For the text-containing cell, return its midpoint in (x, y) coordinate format. 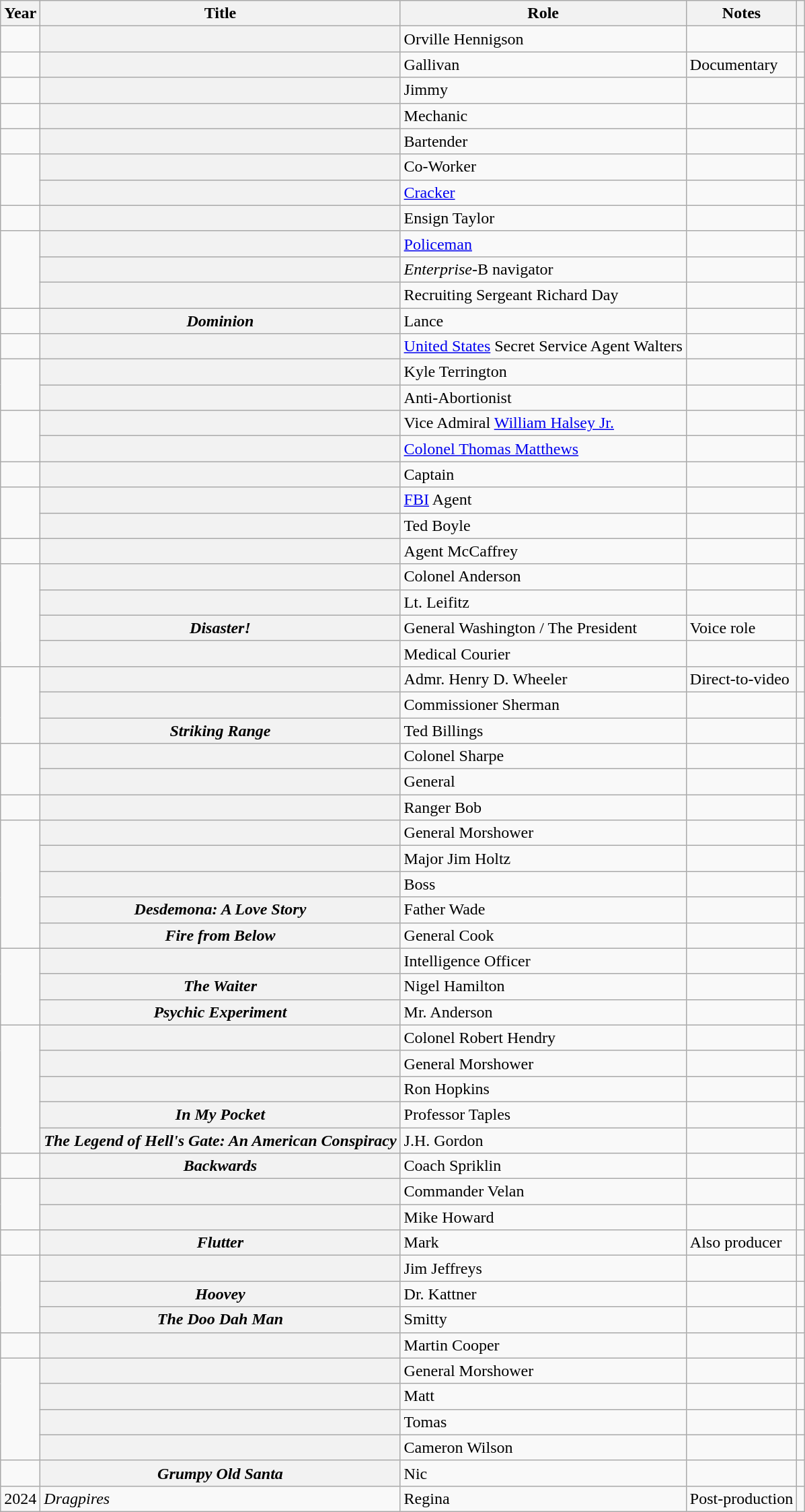
Ron Hopkins (543, 1089)
Regina (543, 1499)
Admr. Henry D. Wheeler (543, 679)
Captain (543, 474)
Dr. Kattner (543, 1294)
Voice role (741, 628)
General Washington / The President (543, 628)
Disaster! (221, 628)
Nigel Hamilton (543, 986)
Mike Howard (543, 1217)
Jimmy (543, 90)
Commander Velan (543, 1192)
Mark (543, 1243)
Policeman (543, 244)
Enterprise-B navigator (543, 269)
Psychic Experiment (221, 1012)
Mechanic (543, 116)
Colonel Sharpe (543, 756)
Desdemona: A Love Story (221, 910)
Dominion (221, 321)
Cracker (543, 192)
Fire from Below (221, 935)
Dragpires (221, 1499)
Striking Range (221, 730)
General Cook (543, 935)
General (543, 782)
Lance (543, 321)
United States Secret Service Agent Walters (543, 347)
Tomas (543, 1422)
Anti-Abortionist (543, 398)
Colonel Thomas Matthews (543, 449)
J.H. Gordon (543, 1141)
Year (20, 13)
Professor Taples (543, 1114)
Grumpy Old Santa (221, 1473)
Orville Hennigson (543, 39)
Ensign Taylor (543, 218)
Mr. Anderson (543, 1012)
Ted Billings (543, 730)
Kyle Terrington (543, 372)
Documentary (741, 65)
The Legend of Hell's Gate: An American Conspiracy (221, 1141)
Ted Boyle (543, 526)
The Doo Dah Man (221, 1320)
Agent McCaffrey (543, 551)
Also producer (741, 1243)
In My Pocket (221, 1114)
2024 (20, 1499)
Title (221, 13)
Intelligence Officer (543, 961)
Father Wade (543, 910)
Coach Spriklin (543, 1166)
Recruiting Sergeant Richard Day (543, 295)
Smitty (543, 1320)
Notes (741, 13)
FBI Agent (543, 500)
Backwards (221, 1166)
Bartender (543, 141)
Co-Worker (543, 167)
Boss (543, 884)
The Waiter (221, 986)
Jim Jeffreys (543, 1268)
Cameron Wilson (543, 1447)
Nic (543, 1473)
Medical Courier (543, 653)
Lt. Leifitz (543, 602)
Vice Admiral William Halsey Jr. (543, 423)
Gallivan (543, 65)
Flutter (221, 1243)
Matt (543, 1396)
Commissioner Sherman (543, 705)
Major Jim Holtz (543, 859)
Martin Cooper (543, 1345)
Colonel Anderson (543, 577)
Post-production (741, 1499)
Colonel Robert Hendry (543, 1038)
Direct-to-video (741, 679)
Role (543, 13)
Hoovey (221, 1294)
Ranger Bob (543, 807)
